Identify which cell holds the provided text, then report its [x, y] central coordinate. 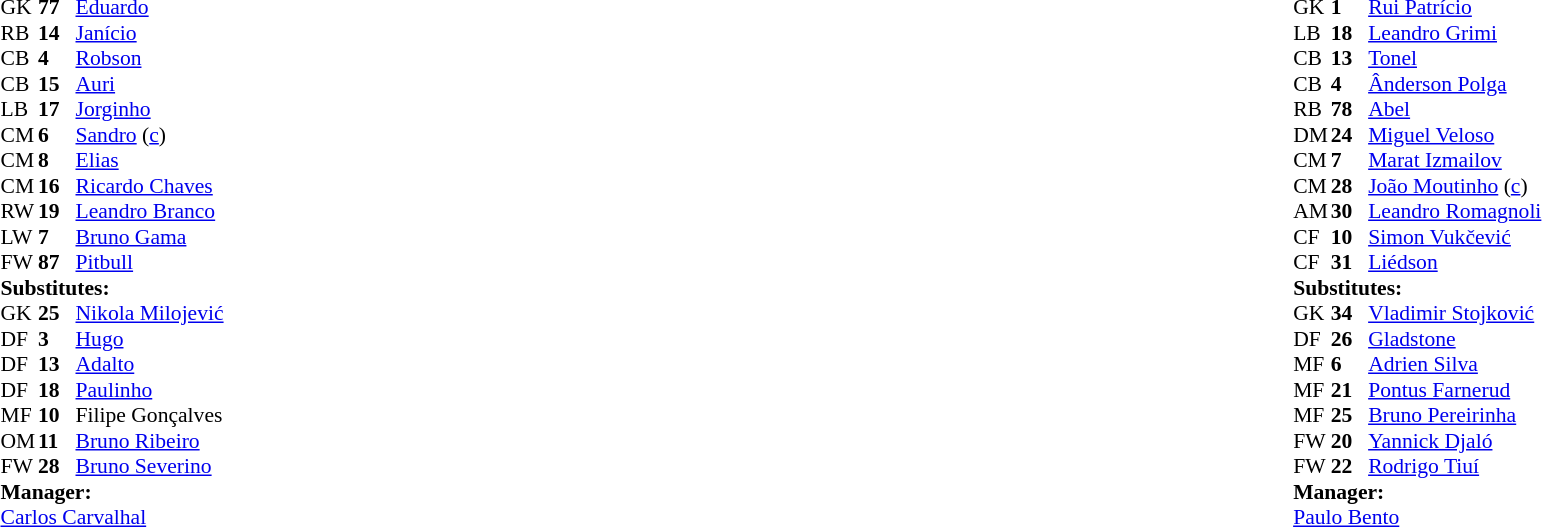
Bruno Pereirinha [1454, 415]
AM [1312, 211]
LW [19, 237]
Ricardo Chaves [150, 186]
21 [1350, 390]
Adalto [150, 365]
14 [57, 33]
15 [57, 84]
19 [57, 211]
Jorginho [150, 109]
Robson [150, 59]
34 [1350, 313]
Pontus Farnerud [1454, 390]
26 [1350, 339]
Paulinho [150, 390]
Adrien Silva [1454, 365]
24 [1350, 135]
OM [19, 441]
Nikola Milojević [150, 313]
87 [57, 263]
Tonel [1454, 59]
Marat Izmailov [1454, 161]
Abel [1454, 109]
17 [57, 109]
Janício [150, 33]
30 [1350, 211]
Leandro Branco [150, 211]
Ânderson Polga [1454, 84]
Simon Vukčević [1454, 237]
16 [57, 186]
Elias [150, 161]
20 [1350, 441]
Bruno Gama [150, 237]
8 [57, 161]
Liédson [1454, 263]
31 [1350, 263]
Rodrigo Tiuí [1454, 467]
Sandro (c) [150, 135]
Vladimir Stojković [1454, 313]
78 [1350, 109]
Pitbull [150, 263]
João Moutinho (c) [1454, 186]
Bruno Severino [150, 467]
11 [57, 441]
Auri [150, 84]
RW [19, 211]
Leandro Grimi [1454, 33]
Miguel Veloso [1454, 135]
Bruno Ribeiro [150, 441]
Leandro Romagnoli [1454, 211]
DM [1312, 135]
22 [1350, 467]
Yannick Djaló [1454, 441]
Gladstone [1454, 339]
3 [57, 339]
Filipe Gonçalves [150, 415]
Hugo [150, 339]
